Pinpoint the cell where the given text exists, returning its [X, Y] midpoint coordinate. 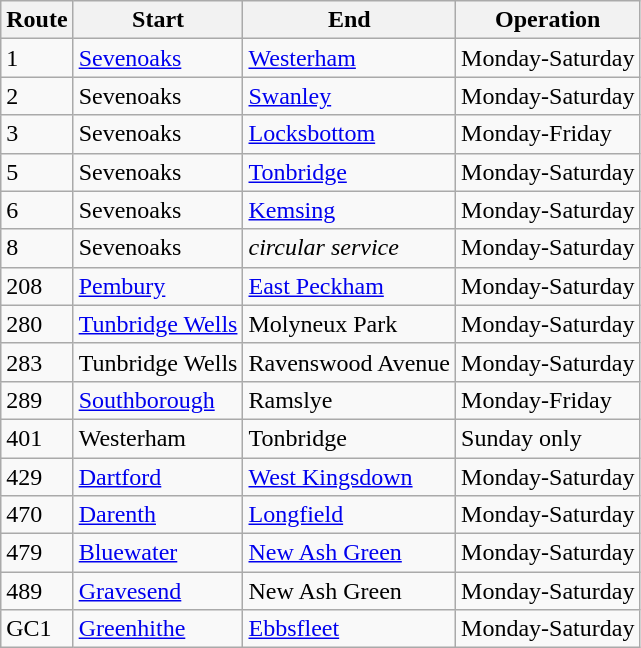
circular service [350, 248]
470 [37, 515]
Ravenswood Avenue [350, 362]
6 [37, 210]
8 [37, 248]
Operation [548, 20]
Swanley [350, 96]
Sunday only [548, 438]
West Kingsdown [350, 477]
289 [37, 400]
Kemsing [350, 210]
3 [37, 134]
Southborough [158, 400]
479 [37, 553]
End [350, 20]
Greenhithe [158, 629]
401 [37, 438]
Molyneux Park [350, 324]
Dartford [158, 477]
Gravesend [158, 591]
Locksbottom [350, 134]
489 [37, 591]
Longfield [350, 515]
1 [37, 58]
208 [37, 286]
Bluewater [158, 553]
280 [37, 324]
East Peckham [350, 286]
Ebbsfleet [350, 629]
Darenth [158, 515]
5 [37, 172]
429 [37, 477]
Route [37, 20]
Start [158, 20]
283 [37, 362]
2 [37, 96]
Pembury [158, 286]
GC1 [37, 629]
Ramslye [350, 400]
